Return the (X, Y) coordinate for the center point of the cell that contains the specified text.  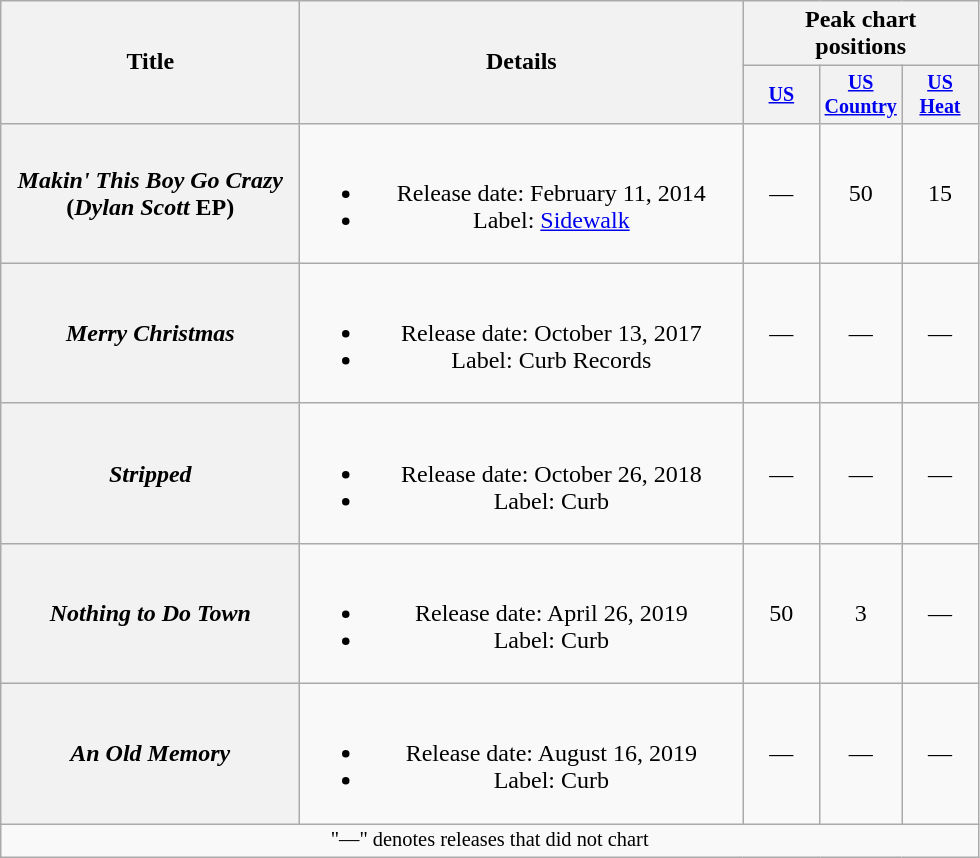
USHeat (940, 94)
Makin' This Boy Go Crazy (Dylan Scott EP) (150, 193)
Merry Christmas (150, 333)
Stripped (150, 473)
Nothing to Do Town (150, 613)
Release date: October 26, 2018Label: Curb (522, 473)
Release date: April 26, 2019Label: Curb (522, 613)
US Country (861, 94)
Peak chartpositions (861, 34)
Title (150, 62)
Release date: October 13, 2017Label: Curb Records (522, 333)
US (782, 94)
"—" denotes releases that did not chart (490, 841)
3 (861, 613)
15 (940, 193)
An Old Memory (150, 754)
Release date: February 11, 2014Label: Sidewalk (522, 193)
Details (522, 62)
Release date: August 16, 2019Label: Curb (522, 754)
